Scan for the cell matching the given text and deliver its [X, Y] coordinate at center. 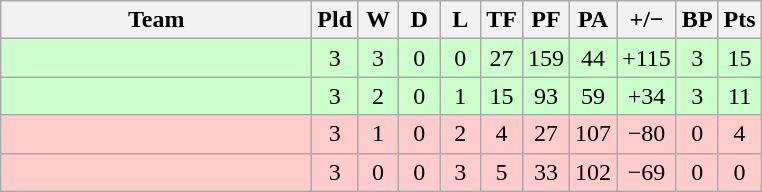
+115 [647, 58]
+/− [647, 20]
107 [594, 134]
59 [594, 96]
93 [546, 96]
5 [502, 172]
Pld [335, 20]
+34 [647, 96]
Pts [740, 20]
33 [546, 172]
44 [594, 58]
Team [156, 20]
159 [546, 58]
−69 [647, 172]
W [378, 20]
11 [740, 96]
L [460, 20]
BP [697, 20]
D [420, 20]
PF [546, 20]
TF [502, 20]
−80 [647, 134]
PA [594, 20]
102 [594, 172]
